Extract the [x, y] coordinate from the center of the cell holding the provided text.  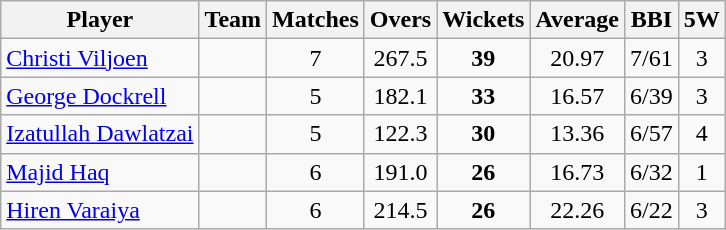
6/22 [652, 210]
6/32 [652, 172]
39 [484, 58]
13.36 [578, 134]
182.1 [400, 96]
22.26 [578, 210]
267.5 [400, 58]
Player [100, 20]
Matches [316, 20]
214.5 [400, 210]
Hiren Varaiya [100, 210]
122.3 [400, 134]
Overs [400, 20]
BBI [652, 20]
4 [702, 134]
16.73 [578, 172]
George Dockrell [100, 96]
Christi Viljoen [100, 58]
33 [484, 96]
5W [702, 20]
7 [316, 58]
Average [578, 20]
Izatullah Dawlatzai [100, 134]
20.97 [578, 58]
Team [233, 20]
30 [484, 134]
Wickets [484, 20]
1 [702, 172]
Majid Haq [100, 172]
7/61 [652, 58]
6/39 [652, 96]
191.0 [400, 172]
6/57 [652, 134]
16.57 [578, 96]
